Extract the (X, Y) coordinate from the center of the cell holding the provided text.  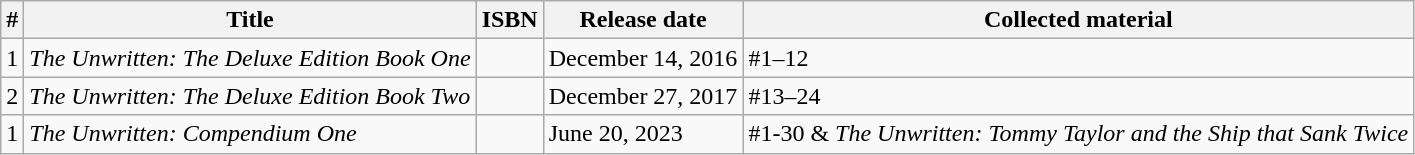
December 27, 2017 (643, 96)
#13–24 (1078, 96)
Release date (643, 20)
Collected material (1078, 20)
#1–12 (1078, 58)
Title (250, 20)
June 20, 2023 (643, 134)
The Unwritten: Compendium One (250, 134)
December 14, 2016 (643, 58)
The Unwritten: The Deluxe Edition Book One (250, 58)
# (12, 20)
The Unwritten: The Deluxe Edition Book Two (250, 96)
2 (12, 96)
#1-30 & The Unwritten: Tommy Taylor and the Ship that Sank Twice (1078, 134)
ISBN (510, 20)
